Provide the (x, y) coordinate of the cell's center where the given text is located.  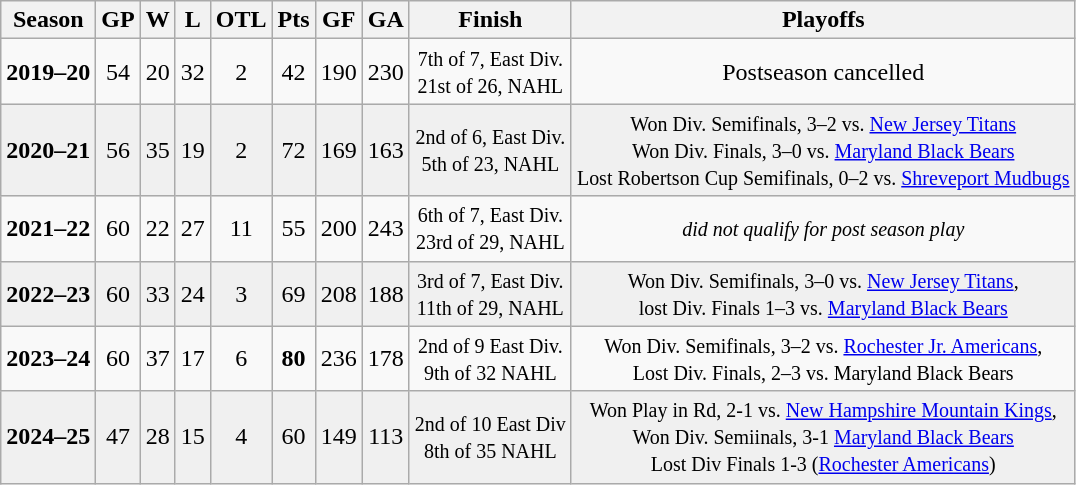
6th of 7, East Div.23rd of 29, NAHL (490, 228)
2024–25 (48, 437)
200 (338, 228)
2nd of 10 East Div 8th of 35 NAHL (490, 437)
did not qualify for post season play (823, 228)
2nd of 9 East Div.9th of 32 NAHL (490, 358)
54 (118, 72)
2nd of 6, East Div.5th of 23, NAHL (490, 150)
19 (192, 150)
2021–22 (48, 228)
OTL (241, 20)
4 (241, 437)
47 (118, 437)
3rd of 7, East Div.11th of 29, NAHL (490, 294)
163 (386, 150)
27 (192, 228)
15 (192, 437)
2019–20 (48, 72)
Pts (294, 20)
17 (192, 358)
32 (192, 72)
Won Div. Semifinals, 3–2 vs. Rochester Jr. Americans,Lost Div. Finals, 2–3 vs. Maryland Black Bears (823, 358)
7th of 7, East Div.21st of 26, NAHL (490, 72)
11 (241, 228)
35 (158, 150)
56 (118, 150)
169 (338, 150)
149 (338, 437)
GP (118, 20)
W (158, 20)
178 (386, 358)
Won Play in Rd, 2-1 vs. New Hampshire Mountain Kings,Won Div. Semiinals, 3-1 Maryland Black BearsLost Div Finals 1-3 (Rochester Americans) (823, 437)
208 (338, 294)
3 (241, 294)
Postseason cancelled (823, 72)
236 (338, 358)
42 (294, 72)
Season (48, 20)
28 (158, 437)
24 (192, 294)
230 (386, 72)
6 (241, 358)
188 (386, 294)
Won Div. Semifinals, 3–2 vs. New Jersey TitansWon Div. Finals, 3–0 vs. Maryland Black BearsLost Robertson Cup Semifinals, 0–2 vs. Shreveport Mudbugs (823, 150)
GA (386, 20)
33 (158, 294)
80 (294, 358)
2023–24 (48, 358)
113 (386, 437)
L (192, 20)
Won Div. Semifinals, 3–0 vs. New Jersey Titans,lost Div. Finals 1–3 vs. Maryland Black Bears (823, 294)
22 (158, 228)
69 (294, 294)
GF (338, 20)
37 (158, 358)
72 (294, 150)
190 (338, 72)
243 (386, 228)
Finish (490, 20)
20 (158, 72)
2022–23 (48, 294)
55 (294, 228)
2020–21 (48, 150)
Playoffs (823, 20)
